Search for the cell housing the specified text and yield its [X, Y] center coordinate. 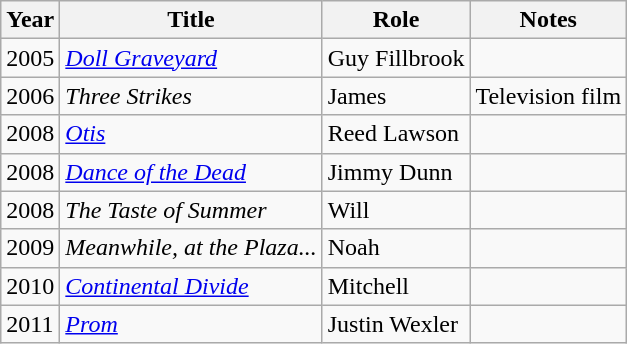
2010 [30, 286]
Continental Divide [191, 286]
Television film [548, 96]
Notes [548, 20]
Dance of the Dead [191, 172]
2006 [30, 96]
Meanwhile, at the Plaza... [191, 248]
Otis [191, 134]
2005 [30, 58]
2009 [30, 248]
Reed Lawson [396, 134]
Jimmy Dunn [396, 172]
Doll Graveyard [191, 58]
Role [396, 20]
Mitchell [396, 286]
Three Strikes [191, 96]
James [396, 96]
Prom [191, 324]
Will [396, 210]
Year [30, 20]
2011 [30, 324]
Guy Fillbrook [396, 58]
Justin Wexler [396, 324]
Title [191, 20]
The Taste of Summer [191, 210]
Noah [396, 248]
